Detect which cell encompasses the target text, then output its [X, Y] center coordinate. 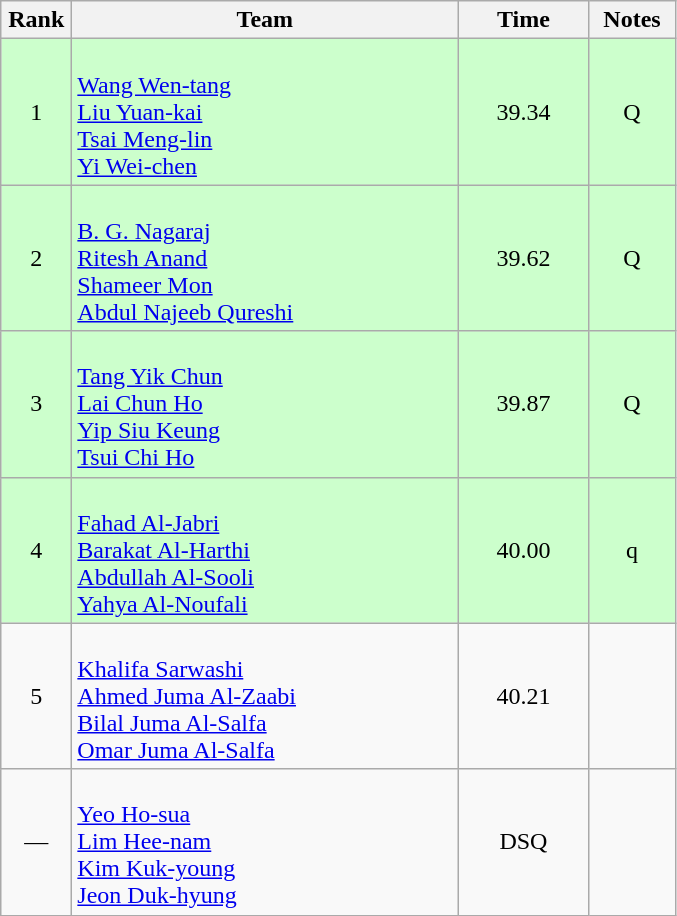
Khalifa SarwashiAhmed Juma Al-ZaabiBilal Juma Al-SalfaOmar Juma Al-Salfa [265, 696]
Tang Yik ChunLai Chun HoYip Siu KeungTsui Chi Ho [265, 404]
5 [36, 696]
3 [36, 404]
B. G. NagarajRitesh AnandShameer MonAbdul Najeeb Qureshi [265, 258]
Notes [632, 20]
DSQ [524, 842]
4 [36, 550]
Yeo Ho-suaLim Hee-namKim Kuk-youngJeon Duk-hyung [265, 842]
Fahad Al-JabriBarakat Al-HarthiAbdullah Al-SooliYahya Al-Noufali [265, 550]
40.00 [524, 550]
q [632, 550]
Rank [36, 20]
2 [36, 258]
40.21 [524, 696]
Time [524, 20]
— [36, 842]
Wang Wen-tangLiu Yuan-kaiTsai Meng-linYi Wei-chen [265, 112]
1 [36, 112]
39.62 [524, 258]
39.34 [524, 112]
Team [265, 20]
39.87 [524, 404]
